Capture the cell that displays the provided text and extract its [x, y] central coordinate. 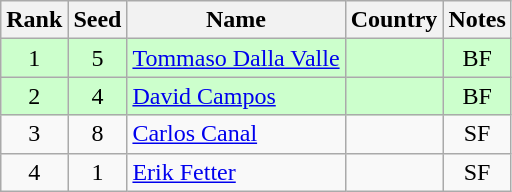
8 [98, 134]
Tommaso Dalla Valle [236, 58]
2 [34, 96]
5 [98, 58]
Seed [98, 20]
Notes [477, 20]
Rank [34, 20]
David Campos [236, 96]
Country [394, 20]
Name [236, 20]
Carlos Canal [236, 134]
3 [34, 134]
Erik Fetter [236, 172]
